Return [X, Y] of the center of cell containing provided text 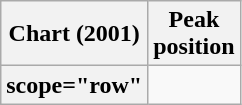
Chart (2001) [74, 34]
Peakposition [194, 34]
scope="row" [74, 85]
